Output the [x, y] coordinate of the center of the cell containing the given text.  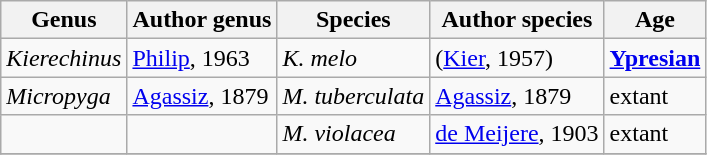
Genus [64, 20]
Age [655, 20]
Author species [517, 20]
Ypresian [655, 58]
Author genus [202, 20]
de Meijere, 1903 [517, 134]
K. melo [354, 58]
Micropyga [64, 96]
Kierechinus [64, 58]
(Kier, 1957) [517, 58]
Philip, 1963 [202, 58]
M. violacea [354, 134]
M. tuberculata [354, 96]
Species [354, 20]
